Identify which cell holds the provided text, then report its [X, Y] central coordinate. 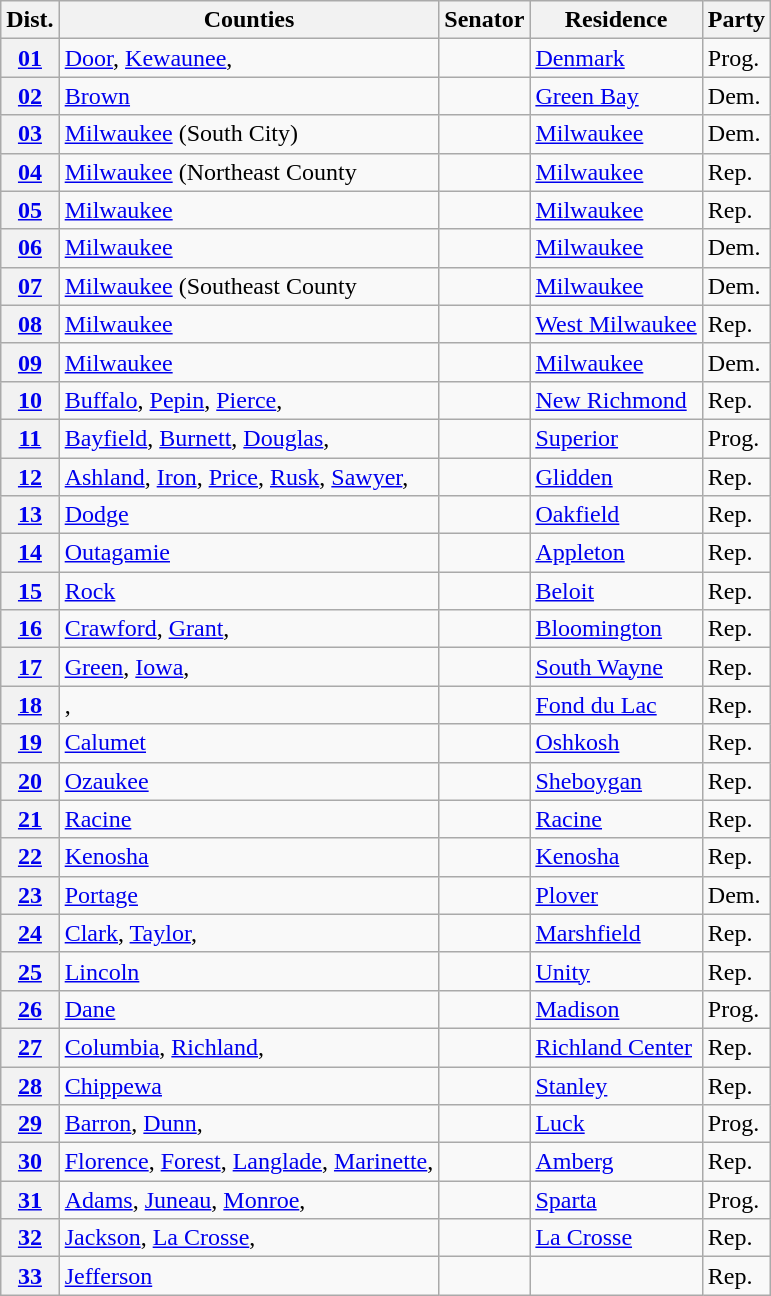
Green Bay [616, 96]
30 [30, 1162]
Dist. [30, 20]
Party [736, 20]
09 [30, 362]
Ashland, Iron, Price, Rusk, Sawyer, [249, 477]
01 [30, 58]
04 [30, 172]
08 [30, 324]
Denmark [616, 58]
Clark, Taylor, [249, 933]
06 [30, 248]
Bloomington [616, 629]
La Crosse [616, 1238]
Residence [616, 20]
Amberg [616, 1162]
07 [30, 286]
Dane [249, 1009]
Bayfield, Burnett, Douglas, [249, 438]
27 [30, 1047]
25 [30, 971]
Green, Iowa, [249, 667]
19 [30, 743]
Madison [616, 1009]
Portage [249, 895]
South Wayne [616, 667]
05 [30, 210]
22 [30, 857]
Glidden [616, 477]
Sparta [616, 1200]
17 [30, 667]
Milwaukee (South City) [249, 134]
Jefferson [249, 1276]
West Milwaukee [616, 324]
10 [30, 400]
Door, Kewaunee, [249, 58]
Richland Center [616, 1047]
Plover [616, 895]
Beloit [616, 591]
Marshfield [616, 933]
Appleton [616, 553]
16 [30, 629]
Calumet [249, 743]
Barron, Dunn, [249, 1124]
14 [30, 553]
11 [30, 438]
Dodge [249, 515]
33 [30, 1276]
Florence, Forest, Langlade, Marinette, [249, 1162]
Sheboygan [616, 781]
21 [30, 819]
Fond du Lac [616, 705]
New Richmond [616, 400]
Stanley [616, 1085]
28 [30, 1085]
12 [30, 477]
Columbia, Richland, [249, 1047]
Crawford, Grant, [249, 629]
Unity [616, 971]
13 [30, 515]
Brown [249, 96]
Jackson, La Crosse, [249, 1238]
Buffalo, Pepin, Pierce, [249, 400]
18 [30, 705]
Superior [616, 438]
Oakfield [616, 515]
Milwaukee (Northeast County [249, 172]
15 [30, 591]
03 [30, 134]
Outagamie [249, 553]
Lincoln [249, 971]
Luck [616, 1124]
Senator [484, 20]
Milwaukee (Southeast County [249, 286]
31 [30, 1200]
02 [30, 96]
20 [30, 781]
Adams, Juneau, Monroe, [249, 1200]
29 [30, 1124]
24 [30, 933]
, [249, 705]
Counties [249, 20]
26 [30, 1009]
Rock [249, 591]
Oshkosh [616, 743]
Ozaukee [249, 781]
Chippewa [249, 1085]
23 [30, 895]
32 [30, 1238]
